For the text-containing cell, return its midpoint in [x, y] coordinate format. 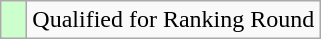
Qualified for Ranking Round [174, 20]
